From the cell containing the given text, extract its center point as (X, Y) coordinate. 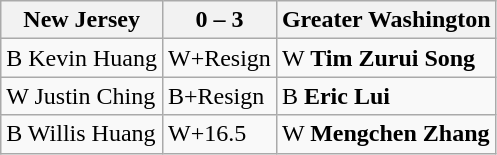
Greater Washington (386, 20)
W Tim Zurui Song (386, 58)
W Justin Ching (82, 96)
W+16.5 (219, 134)
New Jersey (82, 20)
B Eric Lui (386, 96)
B Willis Huang (82, 134)
B Kevin Huang (82, 58)
B+Resign (219, 96)
W+Resign (219, 58)
W Mengchen Zhang (386, 134)
0 – 3 (219, 20)
